Extract the [X, Y] coordinate from the center of the cell holding the provided text.  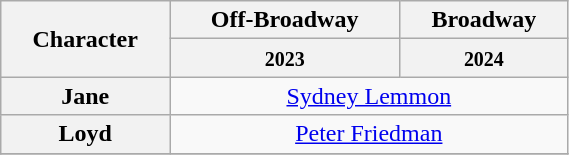
2024 [484, 58]
Broadway [484, 20]
Character [86, 39]
Peter Friedman [369, 134]
Off-Broadway [285, 20]
Sydney Lemmon [369, 96]
Loyd [86, 134]
Jane [86, 96]
2023 [285, 58]
